Search for the cell housing the specified text and yield its [x, y] center coordinate. 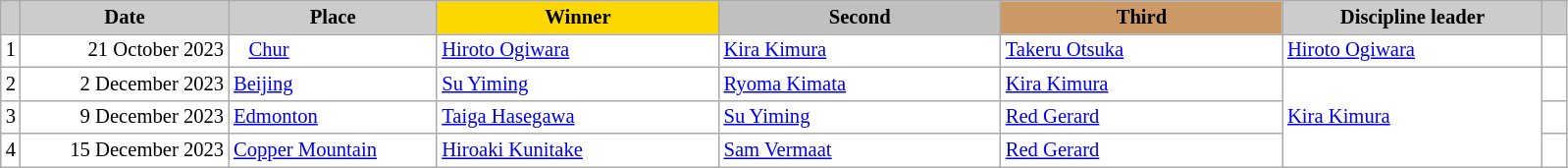
3 [11, 117]
Takeru Otsuka [1142, 50]
Edmonton [333, 117]
4 [11, 150]
Ryoma Kimata [860, 84]
Sam Vermaat [860, 150]
Place [333, 17]
21 October 2023 [125, 50]
Date [125, 17]
15 December 2023 [125, 150]
2 [11, 84]
9 December 2023 [125, 117]
Second [860, 17]
Winner [577, 17]
2 December 2023 [125, 84]
1 [11, 50]
Hiroaki Kunitake [577, 150]
Beijing [333, 84]
Discipline leader [1413, 17]
Chur [333, 50]
Third [1142, 17]
Copper Mountain [333, 150]
Taiga Hasegawa [577, 117]
